Output the [x, y] coordinate of the center of the cell containing the given text.  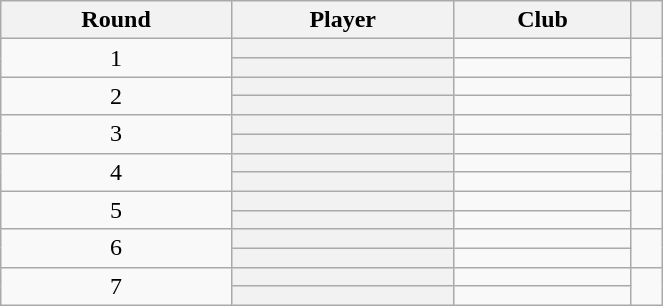
3 [116, 134]
Club [542, 20]
5 [116, 210]
4 [116, 172]
7 [116, 286]
2 [116, 96]
1 [116, 58]
6 [116, 248]
Round [116, 20]
Player [342, 20]
